Provide the [X, Y] coordinate of the cell's center where the given text is located.  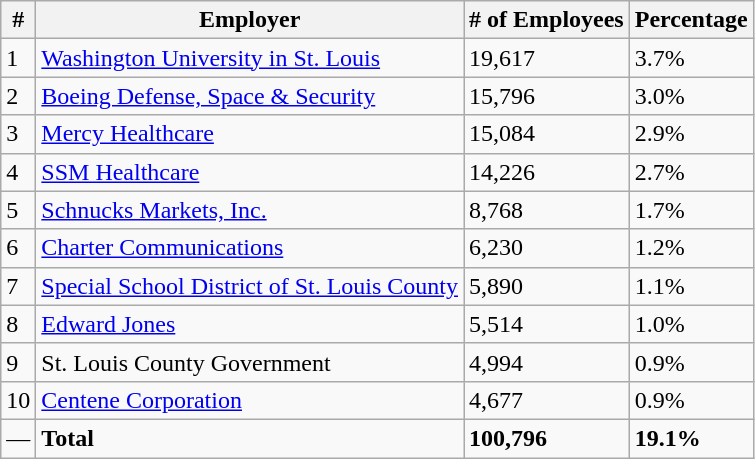
Centene Corporation [250, 400]
Boeing Defense, Space & Security [250, 96]
Employer [250, 20]
10 [18, 400]
19.1% [691, 438]
1.1% [691, 286]
9 [18, 362]
— [18, 438]
4,994 [547, 362]
St. Louis County Government [250, 362]
Schnucks Markets, Inc. [250, 210]
19,617 [547, 58]
# of Employees [547, 20]
Charter Communications [250, 248]
2 [18, 96]
2.7% [691, 172]
Special School District of St. Louis County [250, 286]
# [18, 20]
Mercy Healthcare [250, 134]
Percentage [691, 20]
15,084 [547, 134]
14,226 [547, 172]
7 [18, 286]
6 [18, 248]
4 [18, 172]
5,890 [547, 286]
100,796 [547, 438]
4,677 [547, 400]
3 [18, 134]
6,230 [547, 248]
15,796 [547, 96]
1.2% [691, 248]
2.9% [691, 134]
5,514 [547, 324]
3.7% [691, 58]
8 [18, 324]
1.0% [691, 324]
5 [18, 210]
SSM Healthcare [250, 172]
Washington University in St. Louis [250, 58]
1.7% [691, 210]
Total [250, 438]
8,768 [547, 210]
Edward Jones [250, 324]
1 [18, 58]
3.0% [691, 96]
